Pinpoint the cell where the given text exists, returning its (x, y) midpoint coordinate. 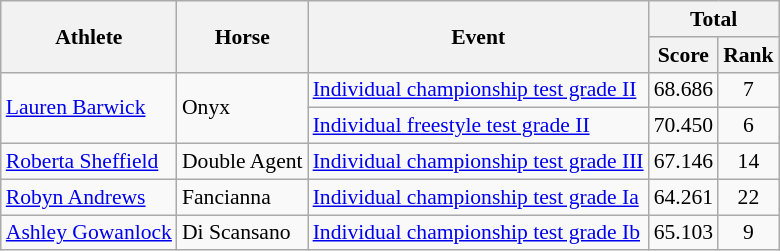
Individual championship test grade Ia (478, 197)
Horse (242, 36)
Fancianna (242, 197)
22 (748, 197)
68.686 (684, 90)
Onyx (242, 108)
Lauren Barwick (89, 108)
7 (748, 90)
Event (478, 36)
Ashley Gowanlock (89, 233)
67.146 (684, 162)
Individual championship test grade Ib (478, 233)
65.103 (684, 233)
Di Scansano (242, 233)
Robyn Andrews (89, 197)
Total (714, 19)
Roberta Sheffield (89, 162)
Individual championship test grade III (478, 162)
64.261 (684, 197)
Individual freestyle test grade II (478, 126)
Score (684, 55)
Rank (748, 55)
Double Agent (242, 162)
Athlete (89, 36)
6 (748, 126)
Individual championship test grade II (478, 90)
9 (748, 233)
14 (748, 162)
70.450 (684, 126)
